Identify which cell holds the provided text, then report its (X, Y) central coordinate. 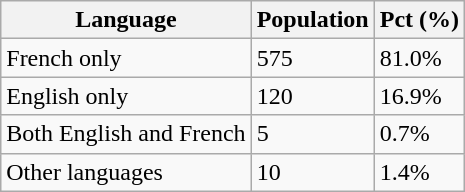
French only (126, 58)
1.4% (419, 172)
Pct (%) (419, 20)
16.9% (419, 96)
Other languages (126, 172)
575 (312, 58)
Population (312, 20)
120 (312, 96)
10 (312, 172)
Both English and French (126, 134)
81.0% (419, 58)
Language (126, 20)
English only (126, 96)
5 (312, 134)
0.7% (419, 134)
